Capture the cell that displays the provided text and extract its (X, Y) central coordinate. 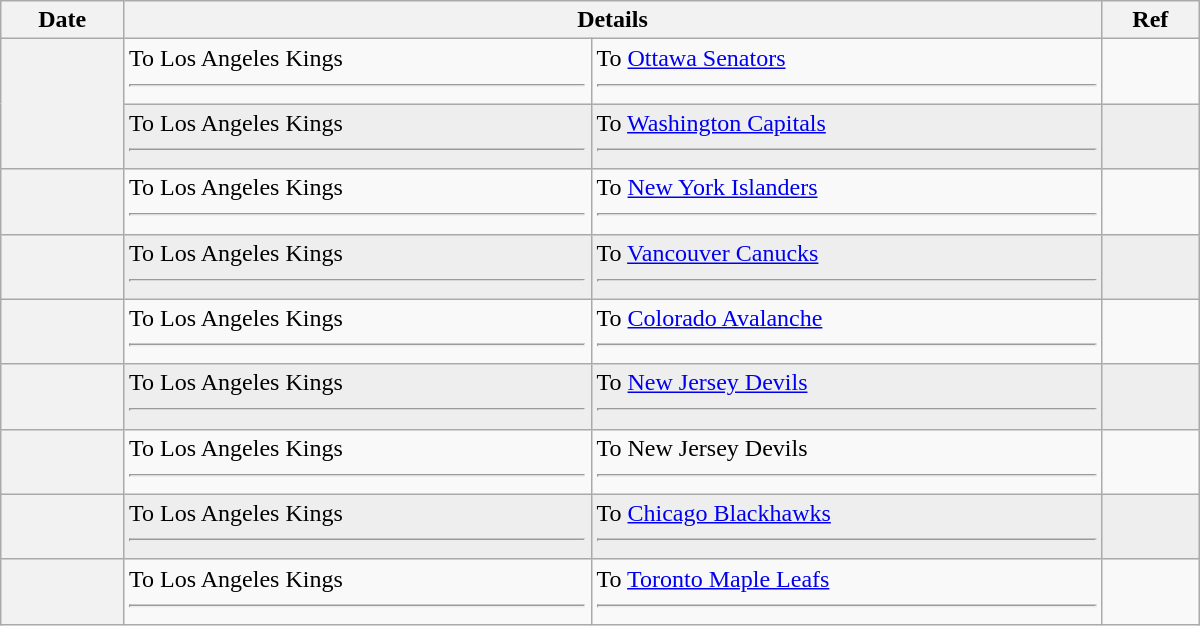
To New York Islanders (846, 202)
To Colorado Avalanche (846, 332)
Ref (1150, 20)
To Toronto Maple Leafs (846, 592)
To Vancouver Canucks (846, 266)
To Washington Capitals (846, 136)
To Ottawa Senators (846, 72)
To Chicago Blackhawks (846, 526)
Details (613, 20)
Date (62, 20)
